Find where the given text appears and provide that cell's center as [x, y] coordinate. 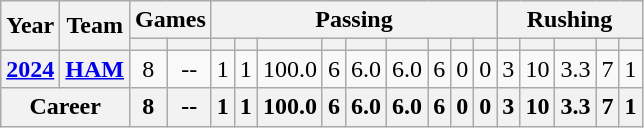
Passing [354, 20]
Games [171, 20]
Career [66, 107]
Year [30, 26]
HAM [95, 69]
Rushing [570, 20]
Team [95, 26]
2024 [30, 69]
